Output the (X, Y) coordinate of the center of the cell containing the given text.  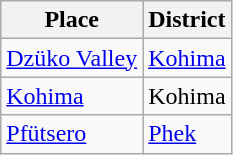
Dzüko Valley (72, 58)
District (187, 20)
Pfütsero (72, 134)
Phek (187, 134)
Place (72, 20)
